Locate the cell with the specified text and output its [x, y] center coordinate. 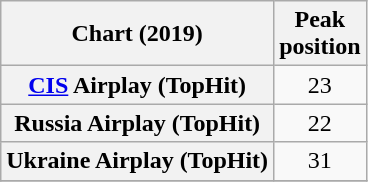
31 [320, 161]
Ukraine Airplay (TopHit) [138, 161]
22 [320, 123]
Chart (2019) [138, 34]
CIS Airplay (TopHit) [138, 85]
Russia Airplay (TopHit) [138, 123]
23 [320, 85]
Peakposition [320, 34]
